From the cell containing the given text, extract its center point as [x, y] coordinate. 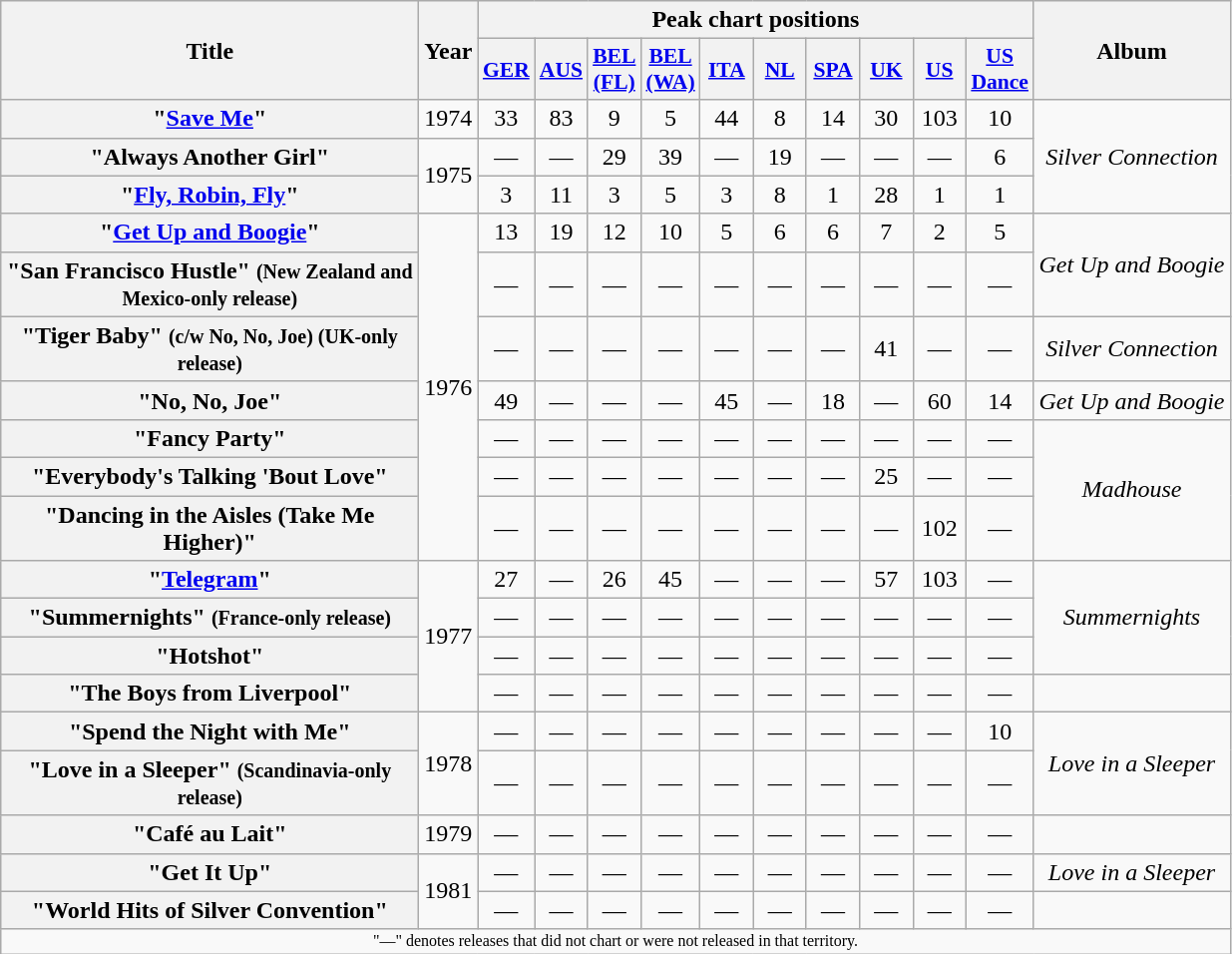
"Spend the Night with Me" [209, 731]
"—" denotes releases that did not chart or were not released in that territory. [616, 941]
Summernights [1131, 618]
US [940, 70]
"Everybody's Talking 'Bout Love" [209, 476]
12 [615, 233]
"Tiger Baby" (c/w No, No, Joe) (UK-only release) [209, 349]
"Fly, Robin, Fly" [209, 195]
"Get Up and Boogie" [209, 233]
7 [886, 233]
UK [886, 70]
"Get It Up" [209, 872]
NL [780, 70]
18 [832, 400]
1979 [449, 834]
Title [209, 50]
39 [670, 157]
ITA [726, 70]
US Dance [1000, 70]
1975 [449, 176]
57 [886, 580]
"Summernights" (France-only release) [209, 618]
1978 [449, 764]
25 [886, 476]
44 [726, 119]
BEL (WA) [670, 70]
Album [1131, 50]
49 [507, 400]
33 [507, 119]
Peak chart positions [756, 20]
"Telegram" [209, 580]
1977 [449, 637]
102 [940, 527]
13 [507, 233]
"Café au Lait" [209, 834]
"Love in a Sleeper" (Scandinavia-only release) [209, 782]
"No, No, Joe" [209, 400]
41 [886, 349]
1974 [449, 119]
1981 [449, 891]
11 [561, 195]
"The Boys from Liverpool" [209, 694]
83 [561, 119]
2 [940, 233]
AUS [561, 70]
30 [886, 119]
"Save Me" [209, 119]
28 [886, 195]
"Always Another Girl" [209, 157]
Madhouse [1131, 489]
9 [615, 119]
GER [507, 70]
Year [449, 50]
1976 [449, 387]
"World Hits of Silver Convention" [209, 910]
"Hotshot" [209, 656]
29 [615, 157]
SPA [832, 70]
"Fancy Party" [209, 438]
BEL (FL) [615, 70]
26 [615, 580]
"Dancing in the Aisles (Take Me Higher)" [209, 527]
27 [507, 580]
60 [940, 400]
"San Francisco Hustle" (New Zealand and Mexico-only release) [209, 283]
